Identify which cell holds the provided text, then report its (X, Y) central coordinate. 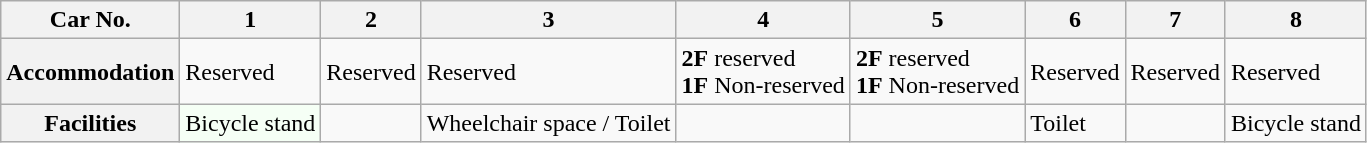
4 (763, 20)
Accommodation (90, 72)
Car No. (90, 20)
8 (1296, 20)
7 (1175, 20)
Toilet (1075, 123)
3 (548, 20)
Wheelchair space / Toilet (548, 123)
5 (937, 20)
6 (1075, 20)
Facilities (90, 123)
2 (371, 20)
1 (250, 20)
